Output the (X, Y) coordinate of the center of the cell containing the given text.  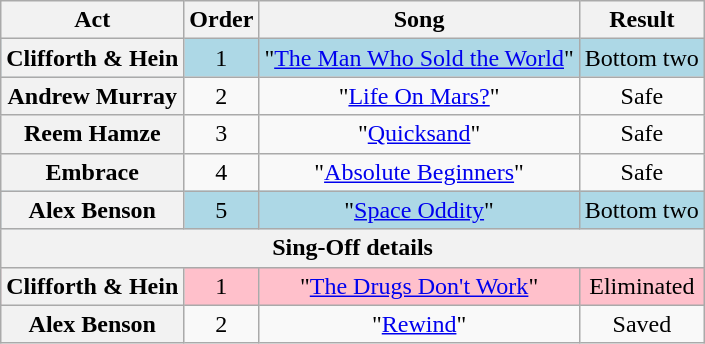
Order (222, 20)
Embrace (92, 172)
"Space Oddity" (419, 210)
Sing-Off details (353, 248)
Act (92, 20)
3 (222, 134)
"The Drugs Don't Work" (419, 286)
"Quicksand" (419, 134)
"Absolute Beginners" (419, 172)
"The Man Who Sold the World" (419, 58)
Andrew Murray (92, 96)
"Life On Mars?" (419, 96)
4 (222, 172)
"Rewind" (419, 324)
Reem Hamze (92, 134)
5 (222, 210)
Saved (642, 324)
Eliminated (642, 286)
Result (642, 20)
Song (419, 20)
